Locate the cell with the specified text and output its (X, Y) center coordinate. 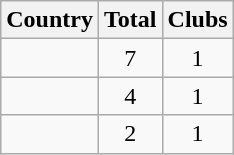
Total (130, 20)
4 (130, 96)
Clubs (198, 20)
2 (130, 134)
7 (130, 58)
Country (50, 20)
